From the cell containing the given text, extract its center point as [X, Y] coordinate. 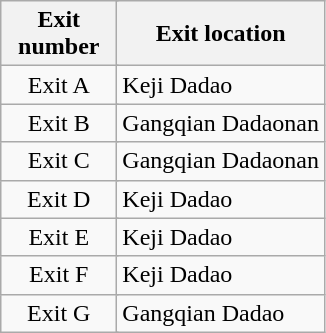
Exit D [59, 199]
Gangqian Dadao [221, 313]
Exit C [59, 161]
Exit E [59, 237]
Exit location [221, 34]
Exit B [59, 123]
Exit F [59, 275]
Exit A [59, 85]
Exit G [59, 313]
Exit number [59, 34]
